For the text-containing cell, return its midpoint in [X, Y] coordinate format. 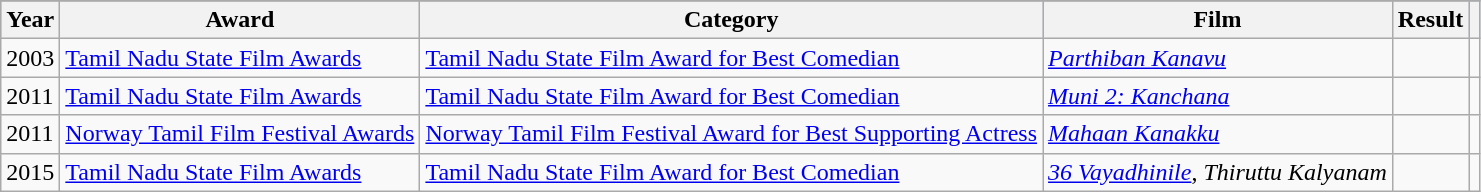
2003 [30, 58]
Award [240, 20]
Category [732, 20]
Parthiban Kanavu [1218, 58]
36 Vayadhinile, Thiruttu Kalyanam [1218, 172]
Film [1218, 20]
Muni 2: Kanchana [1218, 96]
Norway Tamil Film Festival Awards [240, 134]
Norway Tamil Film Festival Award for Best Supporting Actress [732, 134]
Year [30, 20]
Mahaan Kanakku [1218, 134]
2015 [30, 172]
Result [1430, 20]
